Scan for the cell matching the given text and deliver its (x, y) coordinate at center. 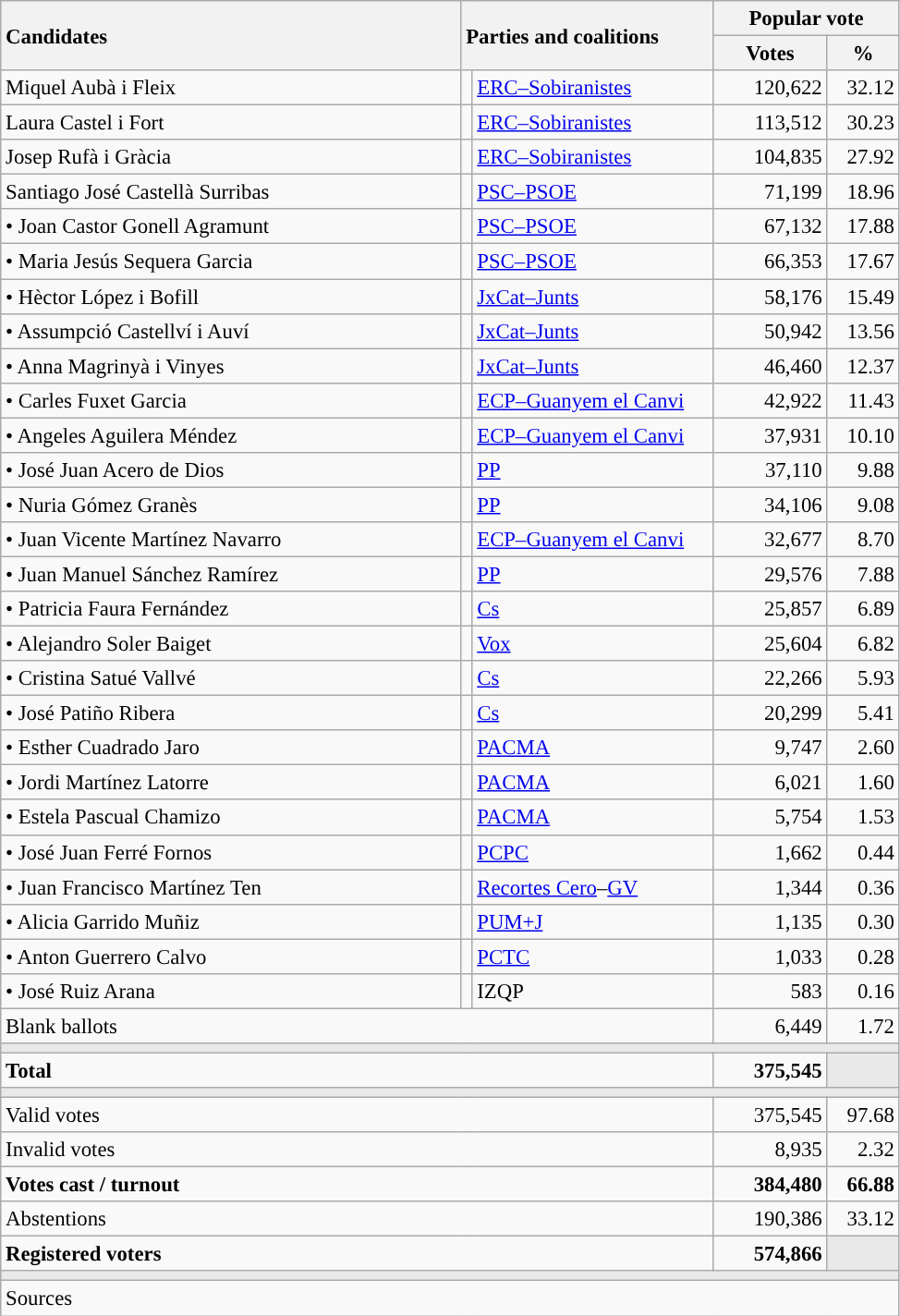
104,835 (771, 157)
8.70 (863, 540)
2.60 (863, 748)
0.16 (863, 992)
Candidates (231, 35)
27.92 (863, 157)
42,922 (771, 400)
97.68 (863, 1115)
12.37 (863, 366)
Abstentions (357, 1219)
50,942 (771, 331)
• Juan Manuel Sánchez Ramírez (231, 574)
66,353 (771, 262)
• Alejandro Soler Baiget (231, 644)
6,449 (771, 1026)
58,176 (771, 297)
IZQP (593, 992)
32.12 (863, 88)
• Juan Francisco Martínez Ten (231, 887)
0.36 (863, 887)
9.08 (863, 505)
37,931 (771, 435)
0.30 (863, 921)
71,199 (771, 192)
• Patricia Faura Fernández (231, 609)
8,935 (771, 1150)
• Esther Cuadrado Jaro (231, 748)
25,604 (771, 644)
46,460 (771, 366)
Vox (593, 644)
% (863, 54)
11.43 (863, 400)
Sources (450, 1298)
• José Ruiz Arana (231, 992)
2.32 (863, 1150)
Votes cast / turnout (357, 1185)
33.12 (863, 1219)
13.56 (863, 331)
190,386 (771, 1219)
9,747 (771, 748)
Invalid votes (357, 1150)
1.72 (863, 1026)
1,135 (771, 921)
5,754 (771, 818)
• Anton Guerrero Calvo (231, 957)
29,576 (771, 574)
1,344 (771, 887)
Valid votes (357, 1115)
• Cristina Satué Vallvé (231, 678)
384,480 (771, 1185)
PUM+J (593, 921)
574,866 (771, 1254)
5.93 (863, 678)
Parties and coalitions (588, 35)
10.10 (863, 435)
Votes (771, 54)
9.88 (863, 470)
15.49 (863, 297)
• Joan Castor Gonell Agramunt (231, 226)
PCTC (593, 957)
34,106 (771, 505)
37,110 (771, 470)
• Angeles Aguilera Méndez (231, 435)
113,512 (771, 123)
• Anna Magrinyà i Vinyes (231, 366)
• Carles Fuxet Garcia (231, 400)
17.67 (863, 262)
0.28 (863, 957)
67,132 (771, 226)
Registered voters (357, 1254)
• Juan Vicente Martínez Navarro (231, 540)
583 (771, 992)
1,662 (771, 852)
17.88 (863, 226)
• Maria Jesús Sequera Garcia (231, 262)
18.96 (863, 192)
PCPC (593, 852)
Recortes Cero–GV (593, 887)
Miquel Aubà i Fleix (231, 88)
6.82 (863, 644)
5.41 (863, 713)
• José Juan Acero de Dios (231, 470)
32,677 (771, 540)
30.23 (863, 123)
6,021 (771, 783)
• José Patiño Ribera (231, 713)
22,266 (771, 678)
25,857 (771, 609)
• Nuria Gómez Granès (231, 505)
120,622 (771, 88)
1,033 (771, 957)
0.44 (863, 852)
1.60 (863, 783)
Blank ballots (357, 1026)
Josep Rufà i Gràcia (231, 157)
66.88 (863, 1185)
• Alicia Garrido Muñiz (231, 921)
• Jordi Martínez Latorre (231, 783)
1.53 (863, 818)
• Assumpció Castellví i Auví (231, 331)
• Hèctor López i Bofill (231, 297)
Laura Castel i Fort (231, 123)
20,299 (771, 713)
7.88 (863, 574)
• José Juan Ferré Fornos (231, 852)
• Estela Pascual Chamizo (231, 818)
Popular vote (806, 18)
Total (357, 1070)
Santiago José Castellà Surribas (231, 192)
6.89 (863, 609)
